Return the [x, y] coordinate for the center point of the cell that contains the specified text.  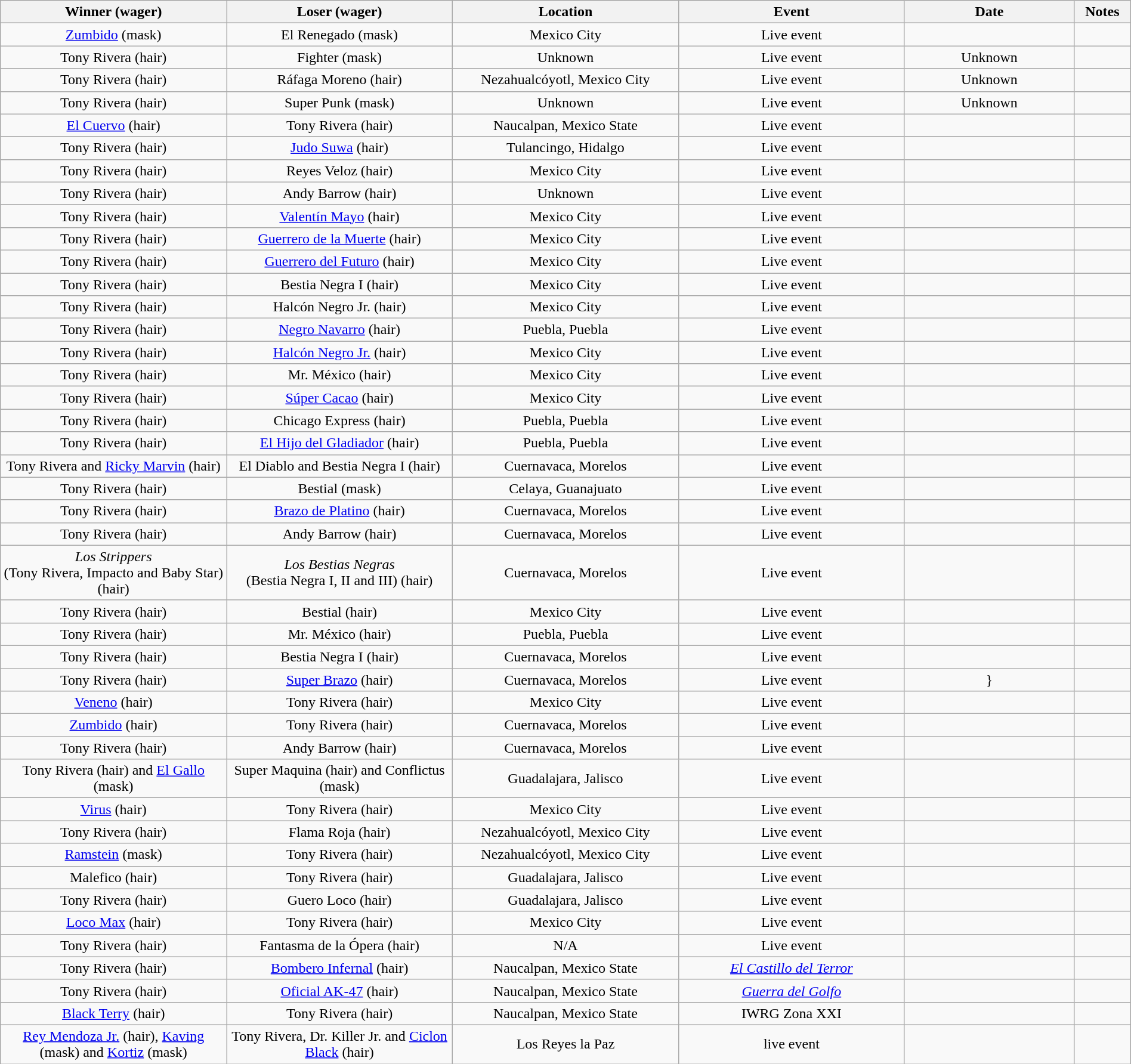
Notes [1102, 12]
El Diablo and Bestia Negra I (hair) [340, 466]
live event [791, 1044]
Rey Mendoza Jr. (hair), Kaving (mask) and Kortiz (mask) [113, 1044]
Brazo de Platino (hair) [340, 511]
Fighter (mask) [340, 57]
El Renegado (mask) [340, 35]
Los Reyes la Paz [565, 1044]
Chicago Express (hair) [340, 420]
Judo Suwa (hair) [340, 148]
Malefico (hair) [113, 877]
Ráfaga Moreno (hair) [340, 80]
Ramstein (mask) [113, 855]
Super Brazo (hair) [340, 679]
IWRG Zona XXI [791, 1013]
Los Strippers(Tony Rivera, Impacto and Baby Star) (hair) [113, 573]
El Cuervo (hair) [113, 125]
Flama Roja (hair) [340, 832]
Celaya, Guanajuato [565, 488]
Guero Loco (hair) [340, 900]
Veneno (hair) [113, 703]
Winner (wager) [113, 12]
Bestial (mask) [340, 488]
Fantasma de la Ópera (hair) [340, 945]
El Hijo del Gladiador (hair) [340, 443]
Super Maquina (hair) and Conflictus (mask) [340, 779]
Zumbido (hair) [113, 725]
Loco Max (hair) [113, 923]
Tony Rivera, Dr. Killer Jr. and Ciclon Black (hair) [340, 1044]
} [989, 679]
Tulancingo, Hidalgo [565, 148]
Reyes Veloz (hair) [340, 171]
Guerrero del Futuro (hair) [340, 261]
Tony Rivera (hair) and El Gallo (mask) [113, 779]
Tony Rivera and Ricky Marvin (hair) [113, 466]
Valentín Mayo (hair) [340, 216]
Super Punk (mask) [340, 103]
Loser (wager) [340, 12]
Date [989, 12]
Oficial AK-47 (hair) [340, 991]
Event [791, 12]
Zumbido (mask) [113, 35]
Guerra del Golfo [791, 991]
Guerrero de la Muerte (hair) [340, 239]
Virus (hair) [113, 809]
Location [565, 12]
Bombero Infernal (hair) [340, 968]
Los Bestias Negras(Bestia Negra I, II and III) (hair) [340, 573]
Black Terry (hair) [113, 1013]
Bestial (hair) [340, 611]
Negro Navarro (hair) [340, 330]
N/A [565, 945]
Súper Cacao (hair) [340, 398]
El Castillo del Terror [791, 968]
